Capture the cell that displays the provided text and extract its [X, Y] central coordinate. 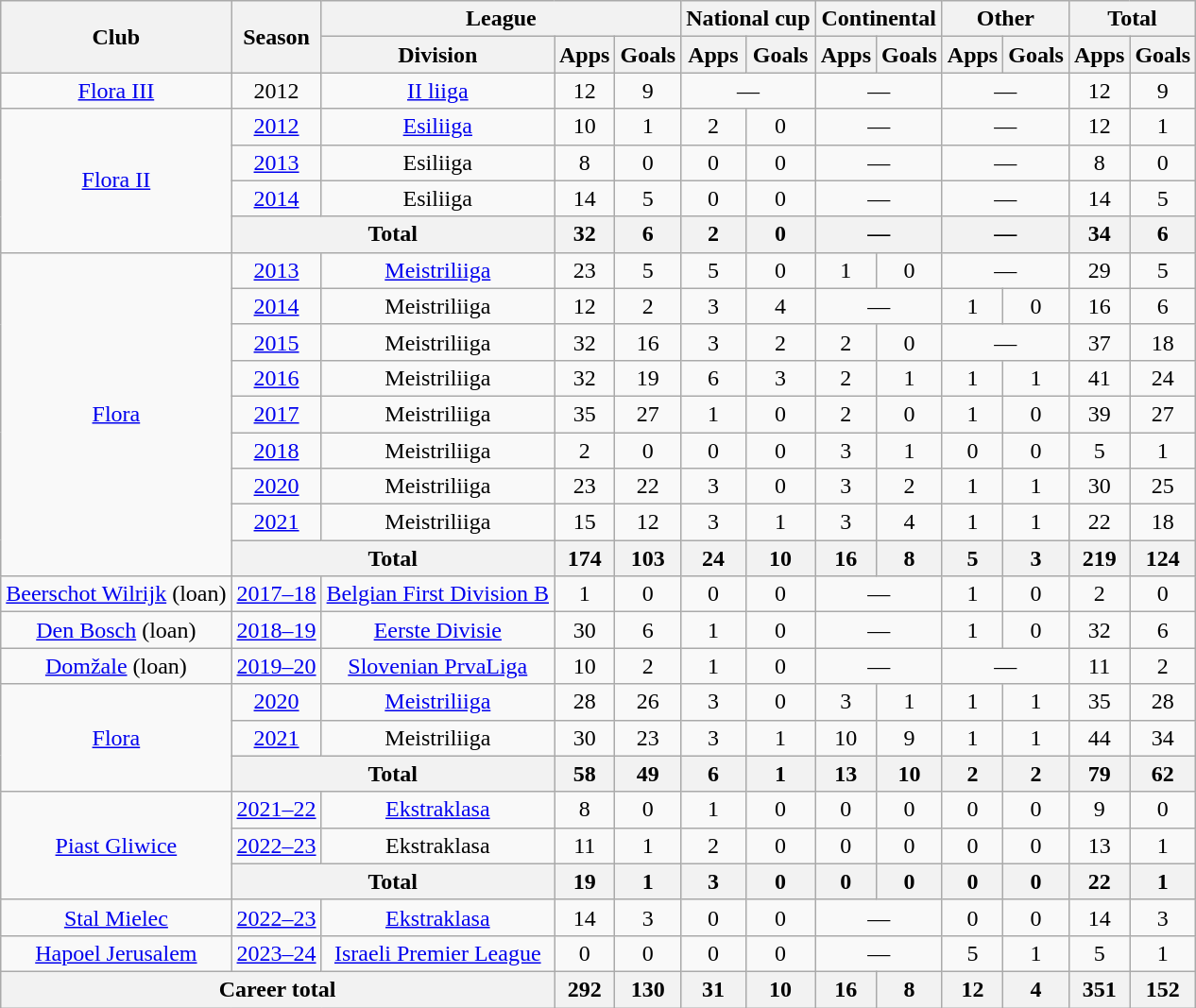
152 [1163, 989]
Slovenian PrvaLiga [437, 666]
44 [1099, 738]
Other [1005, 19]
2018 [276, 451]
Flora III [116, 91]
49 [648, 774]
2017–18 [276, 594]
130 [648, 989]
Club [116, 37]
II liiga [437, 91]
41 [1099, 378]
15 [584, 522]
62 [1163, 774]
2018–19 [276, 630]
2023–24 [276, 953]
Domžale (loan) [116, 666]
Belgian First Division B [437, 594]
Den Bosch (loan) [116, 630]
26 [648, 702]
2016 [276, 378]
25 [1163, 487]
Stal Mielec [116, 917]
31 [713, 989]
Eerste Divisie [437, 630]
Israeli Premier League [437, 953]
2019–20 [276, 666]
2021–22 [276, 810]
37 [1099, 342]
103 [648, 558]
124 [1163, 558]
2017 [276, 414]
Continental [879, 19]
Hapoel Jerusalem [116, 953]
Career total [278, 989]
Beerschot Wilrijk (loan) [116, 594]
Piast Gliwice [116, 846]
National cup [748, 19]
29 [1099, 270]
58 [584, 774]
Flora II [116, 180]
Season [276, 37]
351 [1099, 989]
219 [1099, 558]
174 [584, 558]
League [501, 19]
39 [1099, 414]
Division [437, 55]
292 [584, 989]
79 [1099, 774]
2015 [276, 342]
